Capture the cell that displays the provided text and extract its (x, y) central coordinate. 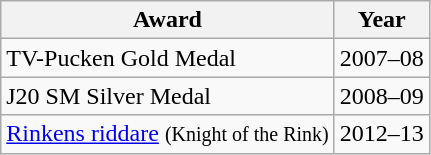
Rinkens riddare (Knight of the Rink) (168, 134)
2008–09 (382, 96)
Award (168, 20)
Year (382, 20)
2012–13 (382, 134)
TV-Pucken Gold Medal (168, 58)
J20 SM Silver Medal (168, 96)
2007–08 (382, 58)
